Pinpoint the cell where the given text exists, returning its [X, Y] midpoint coordinate. 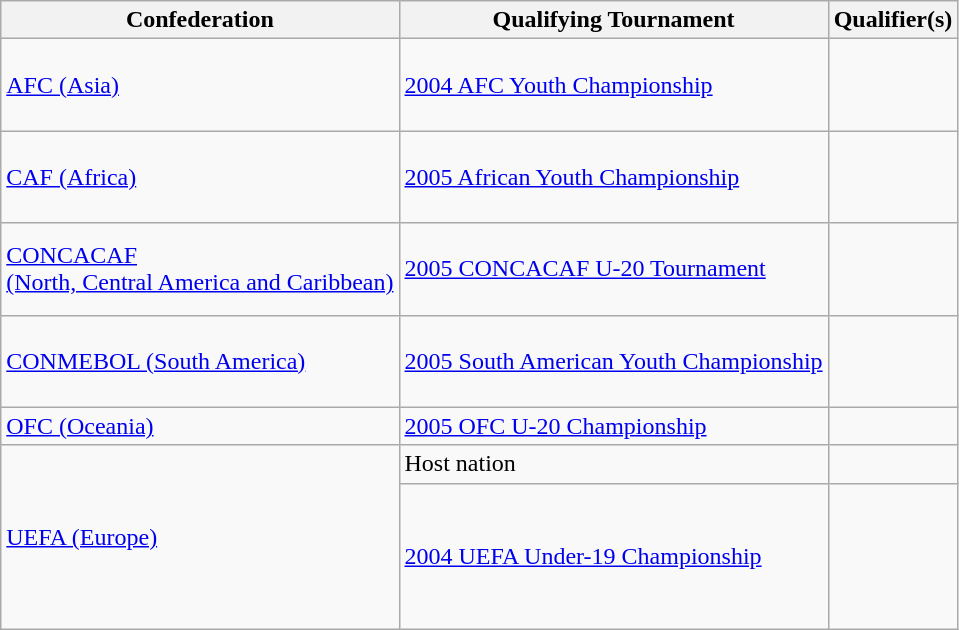
Confederation [200, 20]
2004 UEFA Under-19 Championship [614, 556]
Qualifying Tournament [614, 20]
2005 African Youth Championship [614, 177]
UEFA (Europe) [200, 537]
2005 South American Youth Championship [614, 361]
Host nation [614, 464]
2005 CONCACAF U-20 Tournament [614, 269]
2005 OFC U-20 Championship [614, 426]
CONCACAF (North, Central America and Caribbean) [200, 269]
Qualifier(s) [893, 20]
AFC (Asia) [200, 85]
2004 AFC Youth Championship [614, 85]
CAF (Africa) [200, 177]
CONMEBOL (South America) [200, 361]
OFC (Oceania) [200, 426]
